From the cell containing the given text, extract its center point as (X, Y) coordinate. 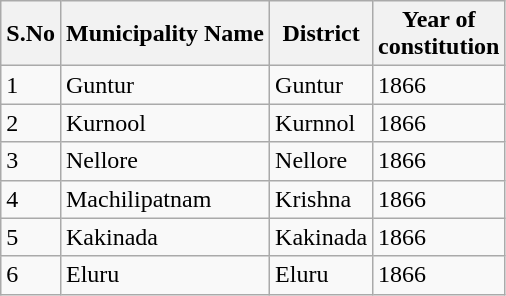
Machilipatnam (164, 199)
Krishna (322, 199)
2 (31, 123)
S.No (31, 34)
4 (31, 199)
Kurnnol (322, 123)
6 (31, 275)
District (322, 34)
Kurnool (164, 123)
3 (31, 161)
Municipality Name (164, 34)
Year ofconstitution (439, 34)
5 (31, 237)
1 (31, 85)
